Find where the given text appears and provide that cell's center as [x, y] coordinate. 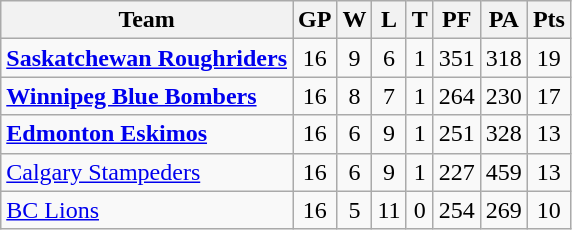
230 [504, 96]
8 [354, 96]
264 [456, 96]
459 [504, 172]
318 [504, 58]
269 [504, 210]
GP [315, 20]
W [354, 20]
7 [389, 96]
254 [456, 210]
PF [456, 20]
351 [456, 58]
PA [504, 20]
5 [354, 210]
10 [548, 210]
Pts [548, 20]
0 [420, 210]
T [420, 20]
Winnipeg Blue Bombers [147, 96]
11 [389, 210]
227 [456, 172]
Calgary Stampeders [147, 172]
17 [548, 96]
L [389, 20]
19 [548, 58]
Saskatchewan Roughriders [147, 58]
328 [504, 134]
251 [456, 134]
Team [147, 20]
Edmonton Eskimos [147, 134]
BC Lions [147, 210]
